From the cell containing the given text, extract its center point as (x, y) coordinate. 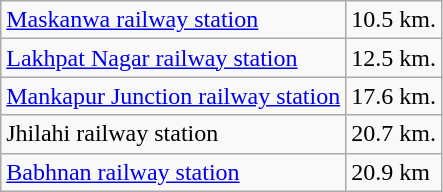
20.7 km. (394, 134)
Mankapur Junction railway station (174, 96)
Jhilahi railway station (174, 134)
Maskanwa railway station (174, 20)
17.6 km. (394, 96)
10.5 km. (394, 20)
20.9 km (394, 172)
12.5 km. (394, 58)
Babhnan railway station (174, 172)
Lakhpat Nagar railway station (174, 58)
